Return the [x, y] coordinate for the center point of the cell that contains the specified text.  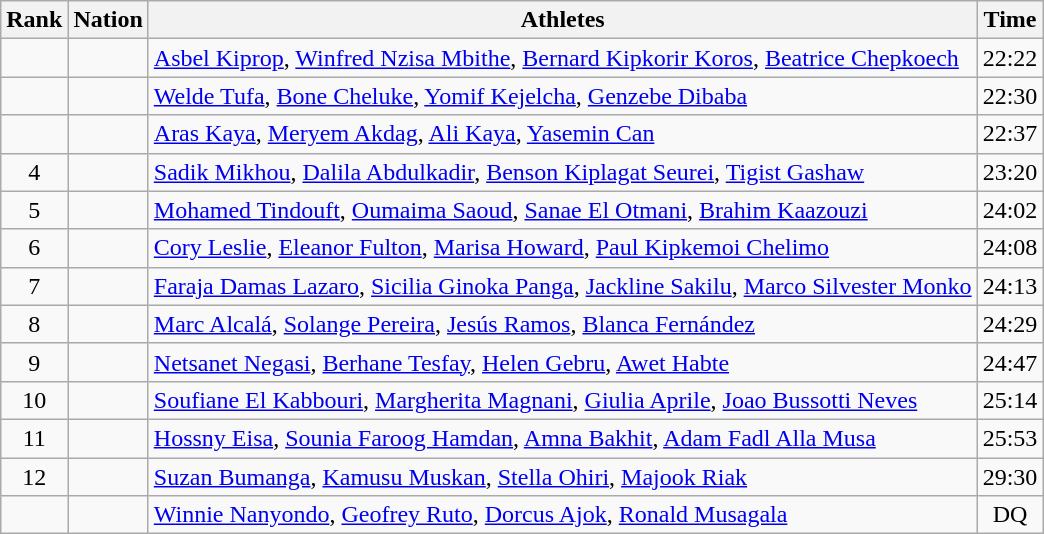
25:14 [1010, 400]
8 [34, 324]
Soufiane El Kabbouri, Margherita Magnani, Giulia Aprile, Joao Bussotti Neves [562, 400]
22:22 [1010, 58]
4 [34, 172]
9 [34, 362]
Sadik Mikhou, Dalila Abdulkadir, Benson Kiplagat Seurei, Tigist Gashaw [562, 172]
11 [34, 438]
22:30 [1010, 96]
5 [34, 210]
24:47 [1010, 362]
Netsanet Negasi, Berhane Tesfay, Helen Gebru, Awet Habte [562, 362]
12 [34, 477]
Winnie Nanyondo, Geofrey Ruto, Dorcus Ajok, Ronald Musagala [562, 515]
Marc Alcalá, Solange Pereira, Jesús Ramos, Blanca Fernández [562, 324]
Aras Kaya, Meryem Akdag, Ali Kaya, Yasemin Can [562, 134]
24:02 [1010, 210]
24:08 [1010, 248]
24:13 [1010, 286]
Suzan Bumanga, Kamusu Muskan, Stella Ohiri, Majook Riak [562, 477]
6 [34, 248]
Asbel Kiprop, Winfred Nzisa Mbithe, Bernard Kipkorir Koros, Beatrice Chepkoech [562, 58]
Welde Tufa, Bone Cheluke, Yomif Kejelcha, Genzebe Dibaba [562, 96]
Mohamed Tindouft, Oumaima Saoud, Sanae El Otmani, Brahim Kaazouzi [562, 210]
Time [1010, 20]
Rank [34, 20]
10 [34, 400]
29:30 [1010, 477]
DQ [1010, 515]
Hossny Eisa, Sounia Faroog Hamdan, Amna Bakhit, Adam Fadl Alla Musa [562, 438]
Athletes [562, 20]
Cory Leslie, Eleanor Fulton, Marisa Howard, Paul Kipkemoi Chelimo [562, 248]
24:29 [1010, 324]
25:53 [1010, 438]
23:20 [1010, 172]
Nation [108, 20]
Faraja Damas Lazaro, Sicilia Ginoka Panga, Jackline Sakilu, Marco Silvester Monko [562, 286]
7 [34, 286]
22:37 [1010, 134]
